Output the [x, y] coordinate of the center of the cell containing the given text.  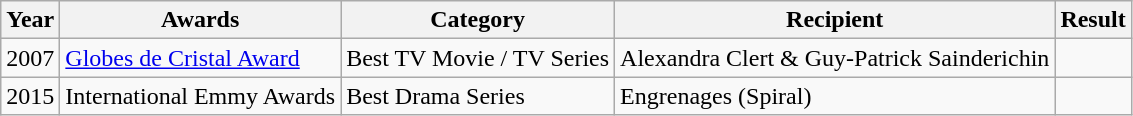
Alexandra Clert & Guy-Patrick Sainderichin [835, 58]
Result [1093, 20]
Engrenages (Spiral) [835, 96]
Recipient [835, 20]
Best TV Movie / TV Series [478, 58]
Awards [200, 20]
Year [30, 20]
Category [478, 20]
International Emmy Awards [200, 96]
Best Drama Series [478, 96]
Globes de Cristal Award [200, 58]
2015 [30, 96]
2007 [30, 58]
